Provide the [X, Y] coordinate of the cell's center where the given text is located.  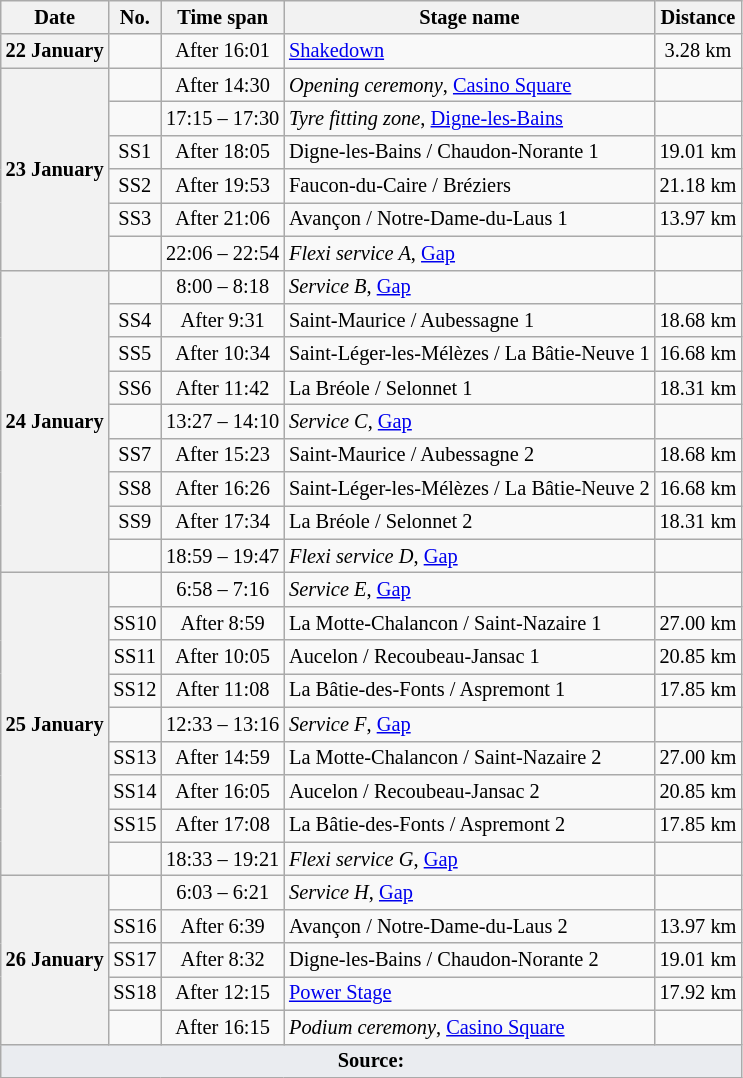
SS11 [134, 657]
After 11:08 [222, 690]
6:03 – 6:21 [222, 892]
After 18:05 [222, 152]
Shakedown [469, 51]
Digne-les-Bains / Chaudon-Norante 1 [469, 152]
Service F, Gap [469, 724]
After 11:42 [222, 388]
SS5 [134, 354]
Digne-les-Bains / Chaudon-Norante 2 [469, 960]
After 16:26 [222, 489]
After 10:05 [222, 657]
SS3 [134, 219]
Flexi service A, Gap [469, 253]
No. [134, 17]
La Bâtie-des-Fonts / Aspremont 1 [469, 690]
La Bréole / Selonnet 2 [469, 522]
18:33 – 19:21 [222, 859]
SS18 [134, 993]
Opening ceremony, Casino Square [469, 85]
3.28 km [698, 51]
6:58 – 7:16 [222, 589]
After 19:53 [222, 186]
After 6:39 [222, 926]
SS2 [134, 186]
After 10:34 [222, 354]
After 17:08 [222, 825]
SS15 [134, 825]
Flexi service D, Gap [469, 556]
After 9:31 [222, 320]
23 January [55, 169]
Avançon / Notre-Dame-du-Laus 2 [469, 926]
After 16:01 [222, 51]
After 12:15 [222, 993]
Avançon / Notre-Dame-du-Laus 1 [469, 219]
After 16:15 [222, 1027]
Saint-Maurice / Aubessagne 1 [469, 320]
After 14:59 [222, 758]
Source: [372, 1061]
La Motte-Chalancon / Saint-Nazaire 2 [469, 758]
Service C, Gap [469, 421]
21.18 km [698, 186]
25 January [55, 724]
12:33 – 13:16 [222, 724]
SS13 [134, 758]
SS9 [134, 522]
Service B, Gap [469, 287]
8:00 – 8:18 [222, 287]
After 21:06 [222, 219]
After 14:30 [222, 85]
Stage name [469, 17]
Podium ceremony, Casino Square [469, 1027]
After 16:05 [222, 791]
SS1 [134, 152]
13:27 – 14:10 [222, 421]
La Bréole / Selonnet 1 [469, 388]
Service H, Gap [469, 892]
SS14 [134, 791]
17.92 km [698, 993]
La Bâtie-des-Fonts / Aspremont 2 [469, 825]
22:06 – 22:54 [222, 253]
Distance [698, 17]
SS4 [134, 320]
SS10 [134, 623]
17:15 – 17:30 [222, 118]
Faucon-du-Caire / Bréziers [469, 186]
18:59 – 19:47 [222, 556]
Tyre fitting zone, Digne-les-Bains [469, 118]
Service E, Gap [469, 589]
Flexi service G, Gap [469, 859]
Date [55, 17]
Aucelon / Recoubeau-Jansac 1 [469, 657]
Saint-Léger-les-Mélèzes / La Bâtie-Neuve 1 [469, 354]
Power Stage [469, 993]
SS12 [134, 690]
SS6 [134, 388]
After 8:32 [222, 960]
Aucelon / Recoubeau-Jansac 2 [469, 791]
After 15:23 [222, 455]
Saint-Maurice / Aubessagne 2 [469, 455]
After 17:34 [222, 522]
SS8 [134, 489]
After 8:59 [222, 623]
26 January [55, 959]
24 January [55, 422]
Time span [222, 17]
22 January [55, 51]
Saint-Léger-les-Mélèzes / La Bâtie-Neuve 2 [469, 489]
SS17 [134, 960]
La Motte-Chalancon / Saint-Nazaire 1 [469, 623]
SS16 [134, 926]
SS7 [134, 455]
